Provide the [X, Y] coordinate of the cell's center where the given text is located.  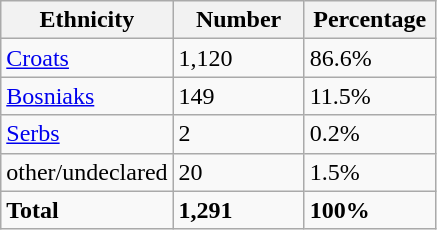
1,120 [238, 58]
2 [238, 134]
100% [370, 210]
Total [87, 210]
Croats [87, 58]
Serbs [87, 134]
Percentage [370, 20]
0.2% [370, 134]
11.5% [370, 96]
other/undeclared [87, 172]
1,291 [238, 210]
1.5% [370, 172]
86.6% [370, 58]
Bosniaks [87, 96]
149 [238, 96]
Ethnicity [87, 20]
20 [238, 172]
Number [238, 20]
